Provide the [X, Y] coordinate of the cell's center where the given text is located.  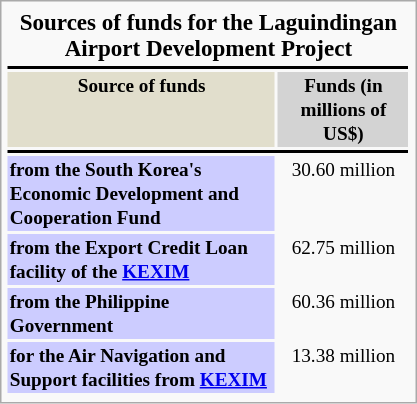
Sources of funds for the Laguindingan Airport Development Project [208, 35]
60.36 million [344, 312]
13.38 million [344, 366]
Source of funds [142, 108]
from the Philippine Government [142, 312]
from the South Korea's Economic Development and Cooperation Fund [142, 192]
Funds (in millions of US$) [344, 108]
from the Export Credit Loan facility of the KEXIM [142, 258]
62.75 million [344, 258]
for the Air Navigation and Support facilities from KEXIM [142, 366]
30.60 million [344, 192]
